Locate the cell with the specified text and output its (x, y) center coordinate. 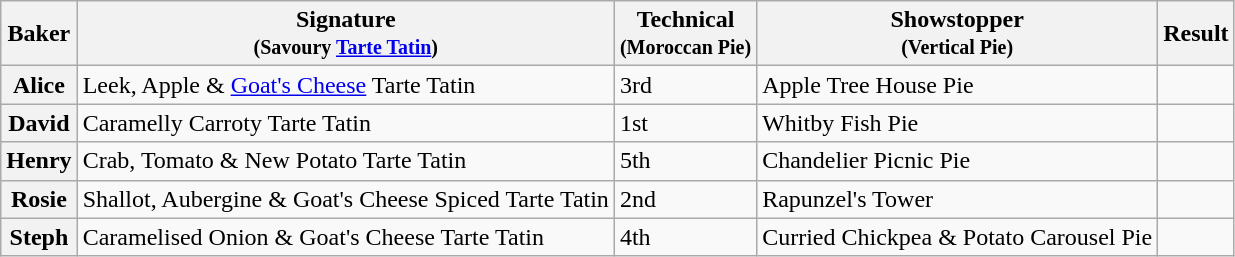
David (39, 123)
Showstopper(Vertical Pie) (958, 34)
Alice (39, 85)
Leek, Apple & Goat's Cheese Tarte Tatin (346, 85)
Steph (39, 237)
Shallot, Aubergine & Goat's Cheese Spiced Tarte Tatin (346, 199)
Rapunzel's Tower (958, 199)
Henry (39, 161)
Crab, Tomato & New Potato Tarte Tatin (346, 161)
Chandelier Picnic Pie (958, 161)
Curried Chickpea & Potato Carousel Pie (958, 237)
Rosie (39, 199)
Signature(Savoury Tarte Tatin) (346, 34)
5th (685, 161)
4th (685, 237)
2nd (685, 199)
Caramelly Carroty Tarte Tatin (346, 123)
Technical(Moroccan Pie) (685, 34)
3rd (685, 85)
Baker (39, 34)
Caramelised Onion & Goat's Cheese Tarte Tatin (346, 237)
Whitby Fish Pie (958, 123)
Apple Tree House Pie (958, 85)
1st (685, 123)
Result (1196, 34)
